Locate the cell with the specified text and output its [x, y] center coordinate. 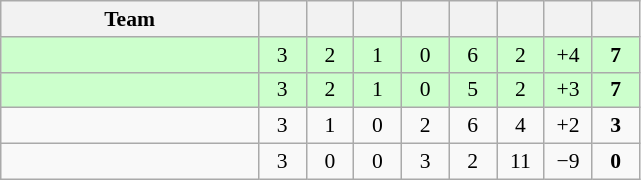
4 [520, 126]
−9 [568, 162]
Team [130, 19]
5 [473, 90]
+3 [568, 90]
+2 [568, 126]
11 [520, 162]
+4 [568, 55]
